Return [x, y] of the center of cell containing provided text 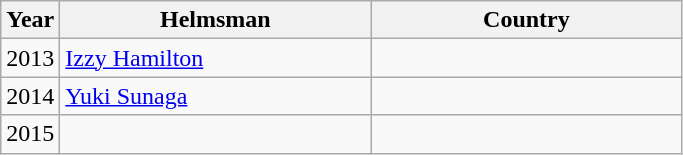
Helmsman [216, 20]
Izzy Hamilton [216, 58]
Yuki Sunaga [216, 96]
2015 [30, 134]
Year [30, 20]
Country [526, 20]
2013 [30, 58]
2014 [30, 96]
